Extract the [x, y] coordinate from the center of the cell holding the provided text.  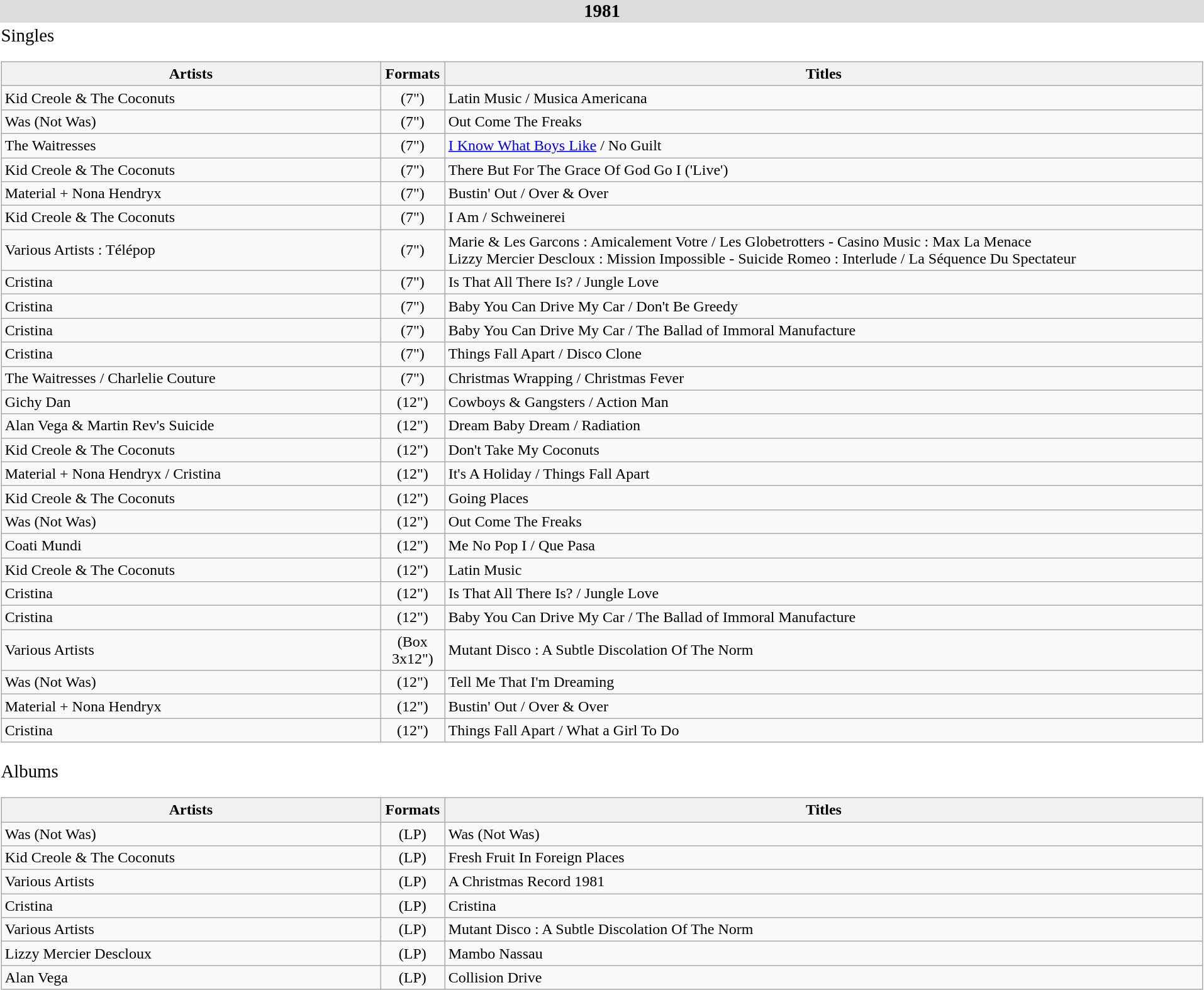
Gichy Dan [191, 402]
Things Fall Apart / What a Girl To Do [824, 730]
Collision Drive [824, 977]
Material + Nona Hendryx / Cristina [191, 474]
The Waitresses / Charlelie Couture [191, 378]
Baby You Can Drive My Car / Don't Be Greedy [824, 306]
Latin Music / Musica Americana [824, 97]
Alan Vega [191, 977]
Coati Mundi [191, 545]
Me No Pop I / Que Pasa [824, 545]
Christmas Wrapping / Christmas Fever [824, 378]
The Waitresses [191, 145]
There But For The Grace Of God Go I ('Live') [824, 169]
Tell Me That I'm Dreaming [824, 682]
Fresh Fruit In Foreign Places [824, 858]
Going Places [824, 498]
I Know What Boys Like / No Guilt [824, 145]
Dream Baby Dream / Radiation [824, 426]
Mambo Nassau [824, 954]
I Am / Schweinerei [824, 218]
Latin Music [824, 569]
Cowboys & Gangsters / Action Man [824, 402]
Lizzy Mercier Descloux [191, 954]
Don't Take My Coconuts [824, 450]
Things Fall Apart / Disco Clone [824, 354]
Alan Vega & Martin Rev's Suicide [191, 426]
1981 [602, 11]
It's A Holiday / Things Fall Apart [824, 474]
A Christmas Record 1981 [824, 882]
(Box 3x12") [413, 650]
Various Artists : Télépop [191, 250]
